Identify which cell holds the provided text, then report its (x, y) central coordinate. 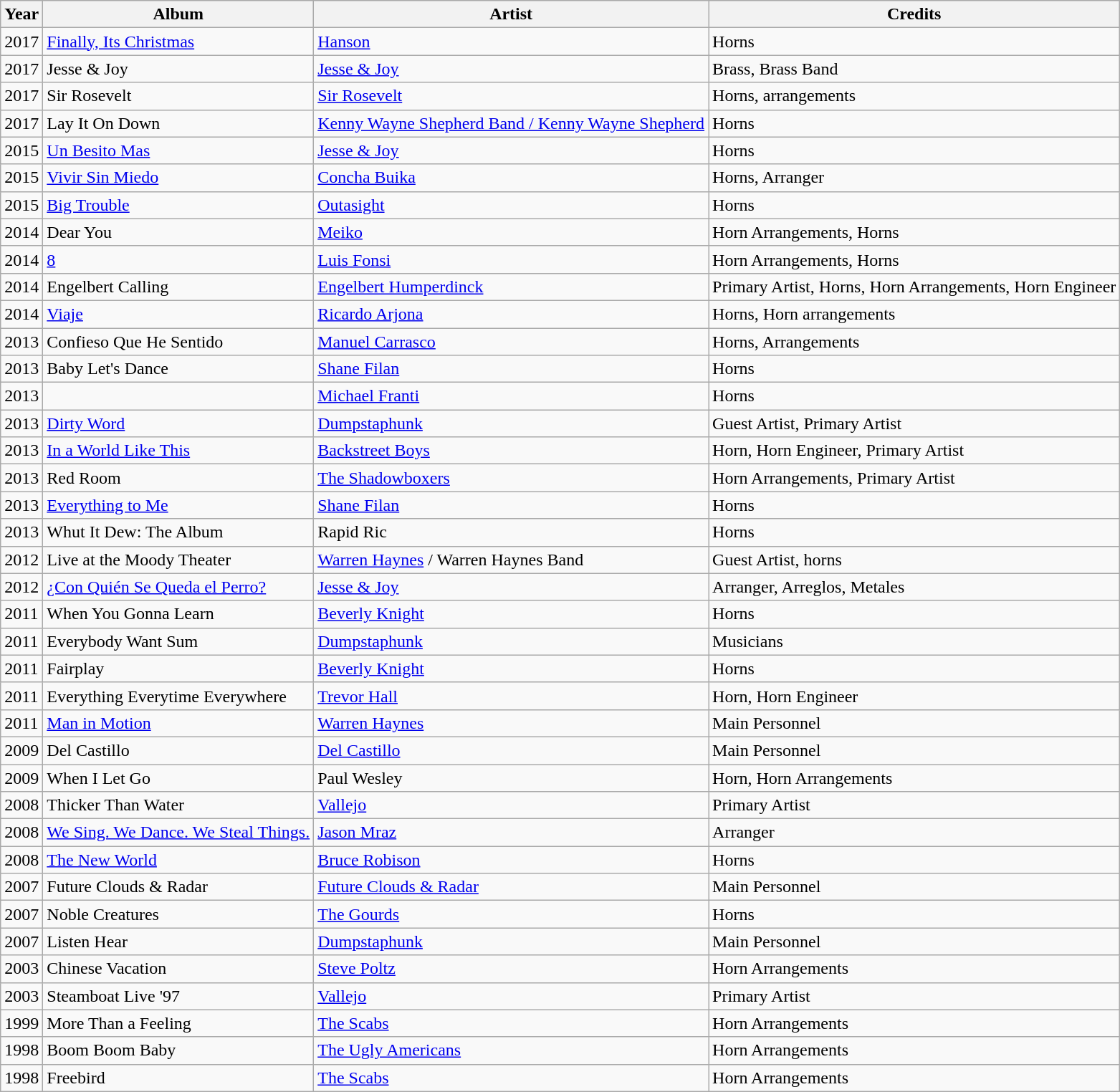
Man in Motion (178, 723)
Warren Haynes / Warren Haynes Band (512, 560)
Steamboat Live '97 (178, 996)
Noble Creatures (178, 914)
Lay It On Down (178, 123)
Fairplay (178, 669)
Engelbert Humperdinck (512, 287)
Kenny Wayne Shepherd Band / Kenny Wayne Shepherd (512, 123)
Engelbert Calling (178, 287)
Un Besito Mas (178, 150)
The Shadowboxers (512, 478)
The Gourds (512, 914)
Outasight (512, 205)
Red Room (178, 478)
Concha Buika (512, 178)
Live at the Moody Theater (178, 560)
Horns, Arrangements (914, 342)
When I Let Go (178, 777)
Horn, Horn Engineer (914, 696)
Guest Artist, horns (914, 560)
In a World Like This (178, 451)
We Sing. We Dance. We Steal Things. (178, 833)
Confieso Que He Sentido (178, 342)
¿Con Quién Se Queda el Perro? (178, 587)
Horns, arrangements (914, 96)
Luis Fonsi (512, 259)
Primary Artist, Horns, Horn Arrangements, Horn Engineer (914, 287)
Vivir Sin Miedo (178, 178)
Year (21, 14)
Whut It Dew: The Album (178, 532)
Credits (914, 14)
The New World (178, 860)
Paul Wesley (512, 777)
Everything Everytime Everywhere (178, 696)
Listen Hear (178, 942)
Big Trouble (178, 205)
Ricardo Arjona (512, 314)
When You Gonna Learn (178, 614)
Trevor Hall (512, 696)
Horns, Arranger (914, 178)
Horn, Horn Arrangements (914, 777)
Dear You (178, 232)
Bruce Robison (512, 860)
Chinese Vacation (178, 969)
Warren Haynes (512, 723)
Everybody Want Sum (178, 641)
Horns, Horn arrangements (914, 314)
The Ugly Americans (512, 1050)
Boom Boom Baby (178, 1050)
Brass, Brass Band (914, 69)
Steve Poltz (512, 969)
Album (178, 14)
Baby Let's Dance (178, 369)
1999 (21, 1023)
8 (178, 259)
Jason Mraz (512, 833)
Arranger, Arreglos, Metales (914, 587)
Viaje (178, 314)
Horn, Horn Engineer, Primary Artist (914, 451)
Meiko (512, 232)
More Than a Feeling (178, 1023)
Manuel Carrasco (512, 342)
Horn Arrangements, Primary Artist (914, 478)
Everything to Me (178, 505)
Arranger (914, 833)
Finally, Its Christmas (178, 42)
Hanson (512, 42)
Thicker Than Water (178, 805)
Guest Artist, Primary Artist (914, 423)
Freebird (178, 1078)
Musicians (914, 641)
Dirty Word (178, 423)
Backstreet Boys (512, 451)
Rapid Ric (512, 532)
Michael Franti (512, 396)
Artist (512, 14)
